For the text-containing cell, return its midpoint in (x, y) coordinate format. 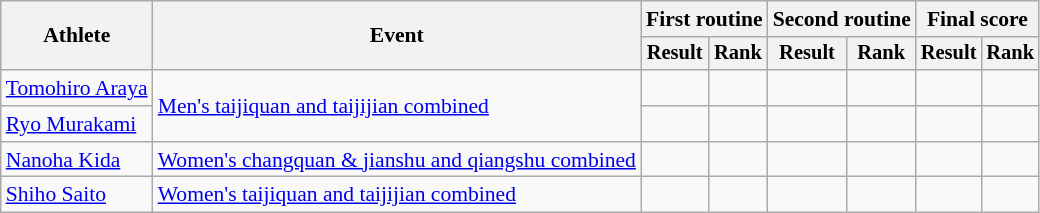
Second routine (842, 19)
First routine (704, 19)
Ryo Murakami (77, 124)
Women's changquan & jianshu and qiangshu combined (397, 160)
Nanoha Kida (77, 160)
Tomohiro Araya (77, 88)
Shiho Saito (77, 195)
Final score (978, 19)
Athlete (77, 36)
Event (397, 36)
Women's taijiquan and taijijian combined (397, 195)
Men's taijiquan and taijijian combined (397, 106)
